Pinpoint the cell where the given text exists, returning its (x, y) midpoint coordinate. 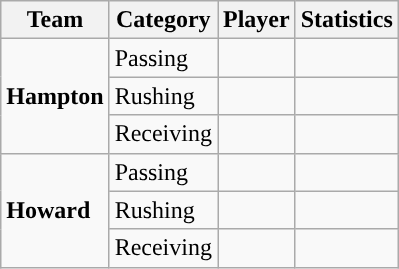
Category (163, 20)
Team (55, 20)
Hampton (55, 96)
Howard (55, 210)
Statistics (346, 20)
Player (257, 20)
